Pinpoint the cell where the given text exists, returning its [x, y] midpoint coordinate. 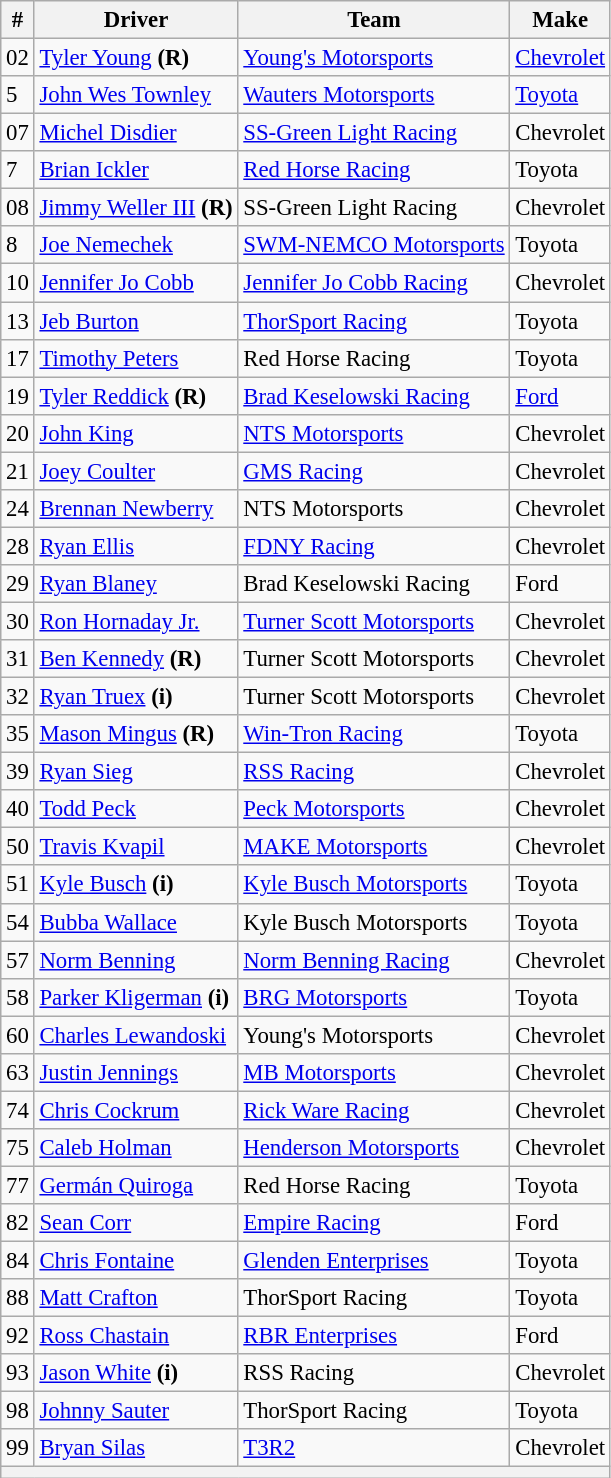
Ron Hornaday Jr. [136, 621]
GMS Racing [374, 471]
T3R2 [374, 1449]
Ryan Blaney [136, 584]
74 [18, 1110]
02 [18, 58]
Ryan Sieg [136, 772]
Ryan Ellis [136, 546]
Bubba Wallace [136, 922]
30 [18, 621]
MAKE Motorsports [374, 847]
7 [18, 170]
SWM-NEMCO Motorsports [374, 245]
Travis Kvapil [136, 847]
77 [18, 1185]
Henderson Motorsports [374, 1148]
Todd Peck [136, 809]
5 [18, 95]
Kyle Busch (i) [136, 885]
Michel Disdier [136, 133]
Germán Quiroga [136, 1185]
Joey Coulter [136, 471]
Tyler Young (R) [136, 58]
50 [18, 847]
Jennifer Jo Cobb Racing [374, 283]
Norm Benning [136, 960]
Win-Tron Racing [374, 734]
RBR Enterprises [374, 1336]
Jimmy Weller III (R) [136, 208]
Wauters Motorsports [374, 95]
Ben Kennedy (R) [136, 659]
82 [18, 1223]
31 [18, 659]
63 [18, 1073]
35 [18, 734]
58 [18, 997]
Justin Jennings [136, 1073]
Ryan Truex (i) [136, 697]
84 [18, 1261]
8 [18, 245]
28 [18, 546]
Brennan Newberry [136, 509]
07 [18, 133]
17 [18, 358]
57 [18, 960]
40 [18, 809]
# [18, 20]
MB Motorsports [374, 1073]
20 [18, 433]
Tyler Reddick (R) [136, 396]
13 [18, 321]
Matt Crafton [136, 1298]
32 [18, 697]
Mason Mingus (R) [136, 734]
Empire Racing [374, 1223]
60 [18, 1035]
51 [18, 885]
Timothy Peters [136, 358]
Jennifer Jo Cobb [136, 283]
Joe Nemechek [136, 245]
10 [18, 283]
Brian Ickler [136, 170]
Driver [136, 20]
54 [18, 922]
Johnny Sauter [136, 1411]
John King [136, 433]
Rick Ware Racing [374, 1110]
Peck Motorsports [374, 809]
19 [18, 396]
92 [18, 1336]
88 [18, 1298]
75 [18, 1148]
39 [18, 772]
Charles Lewandoski [136, 1035]
Chris Cockrum [136, 1110]
08 [18, 208]
Norm Benning Racing [374, 960]
99 [18, 1449]
Ross Chastain [136, 1336]
Caleb Holman [136, 1148]
BRG Motorsports [374, 997]
Jason White (i) [136, 1373]
98 [18, 1411]
Bryan Silas [136, 1449]
Sean Corr [136, 1223]
Team [374, 20]
Glenden Enterprises [374, 1261]
Make [560, 20]
24 [18, 509]
93 [18, 1373]
Jeb Burton [136, 321]
FDNY Racing [374, 546]
John Wes Townley [136, 95]
29 [18, 584]
Parker Kligerman (i) [136, 997]
Chris Fontaine [136, 1261]
21 [18, 471]
